Search for the cell housing the specified text and yield its (X, Y) center coordinate. 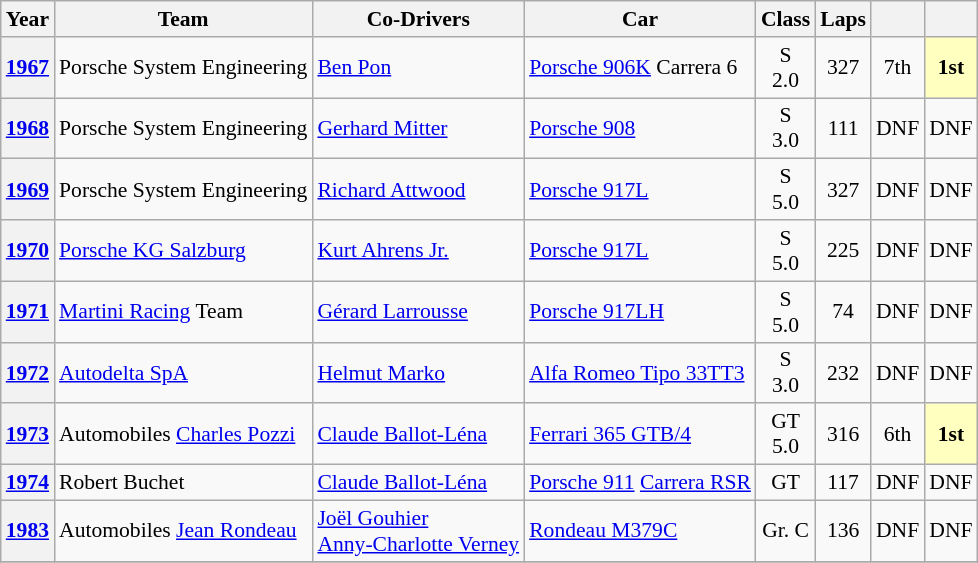
Autodelta SpA (183, 372)
1969 (28, 190)
GT5.0 (786, 434)
Class (786, 19)
225 (843, 250)
1974 (28, 483)
1967 (28, 68)
Gerhard Mitter (418, 128)
Porsche 908 (640, 128)
Co-Drivers (418, 19)
111 (843, 128)
7th (898, 68)
Porsche KG Salzburg (183, 250)
Laps (843, 19)
117 (843, 483)
Porsche 917LH (640, 312)
Alfa Romeo Tipo 33TT3 (640, 372)
Year (28, 19)
232 (843, 372)
Porsche 906K Carrera 6 (640, 68)
316 (843, 434)
74 (843, 312)
Martini Racing Team (183, 312)
Helmut Marko (418, 372)
Ferrari 365 GTB/4 (640, 434)
Joël Gouhier Anny-Charlotte Verney (418, 530)
1973 (28, 434)
6th (898, 434)
Rondeau M379C (640, 530)
1971 (28, 312)
1970 (28, 250)
Gérard Larrousse (418, 312)
Automobiles Charles Pozzi (183, 434)
Gr. C (786, 530)
S2.0 (786, 68)
GT (786, 483)
Richard Attwood (418, 190)
Ben Pon (418, 68)
Kurt Ahrens Jr. (418, 250)
Car (640, 19)
1972 (28, 372)
1983 (28, 530)
Automobiles Jean Rondeau (183, 530)
Robert Buchet (183, 483)
Team (183, 19)
1968 (28, 128)
Porsche 911 Carrera RSR (640, 483)
136 (843, 530)
